Identify which cell holds the provided text, then report its [X, Y] central coordinate. 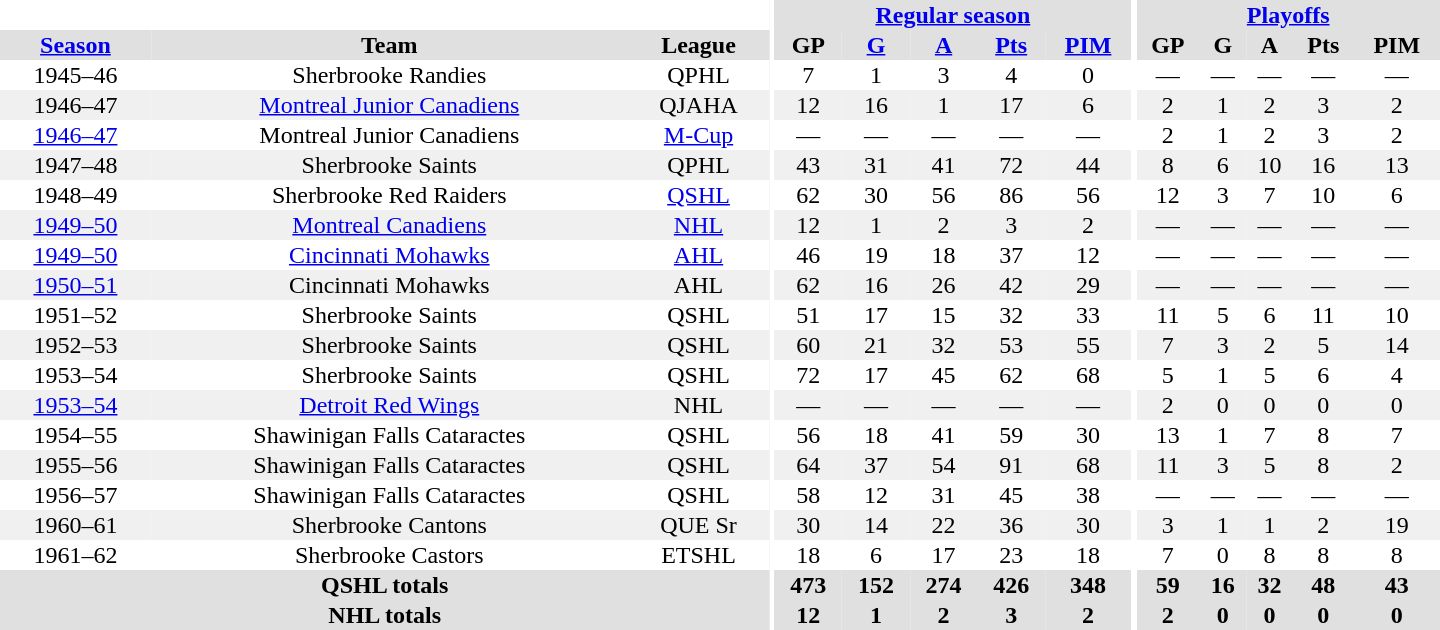
QSHL totals [384, 585]
53 [1011, 345]
44 [1088, 165]
274 [944, 585]
29 [1088, 285]
26 [944, 285]
152 [876, 585]
23 [1011, 555]
1960–61 [76, 525]
Playoffs [1288, 15]
Montreal Canadiens [390, 225]
33 [1088, 315]
54 [944, 465]
1954–55 [76, 435]
Season [76, 45]
426 [1011, 585]
1952–53 [76, 345]
48 [1324, 585]
1956–57 [76, 495]
55 [1088, 345]
Sherbrooke Randies [390, 75]
38 [1088, 495]
Team [390, 45]
473 [809, 585]
46 [809, 255]
42 [1011, 285]
60 [809, 345]
91 [1011, 465]
ETSHL [699, 555]
Detroit Red Wings [390, 405]
1955–56 [76, 465]
QUE Sr [699, 525]
Sherbrooke Cantons [390, 525]
1945–46 [76, 75]
64 [809, 465]
NHL totals [384, 615]
15 [944, 315]
1947–48 [76, 165]
1951–52 [76, 315]
Sherbrooke Castors [390, 555]
1948–49 [76, 195]
22 [944, 525]
51 [809, 315]
Regular season [954, 15]
League [699, 45]
1950–51 [76, 285]
36 [1011, 525]
348 [1088, 585]
58 [809, 495]
1961–62 [76, 555]
86 [1011, 195]
Sherbrooke Red Raiders [390, 195]
21 [876, 345]
M-Cup [699, 135]
QJAHA [699, 105]
